Provide the [X, Y] coordinate of the cell's center where the given text is located.  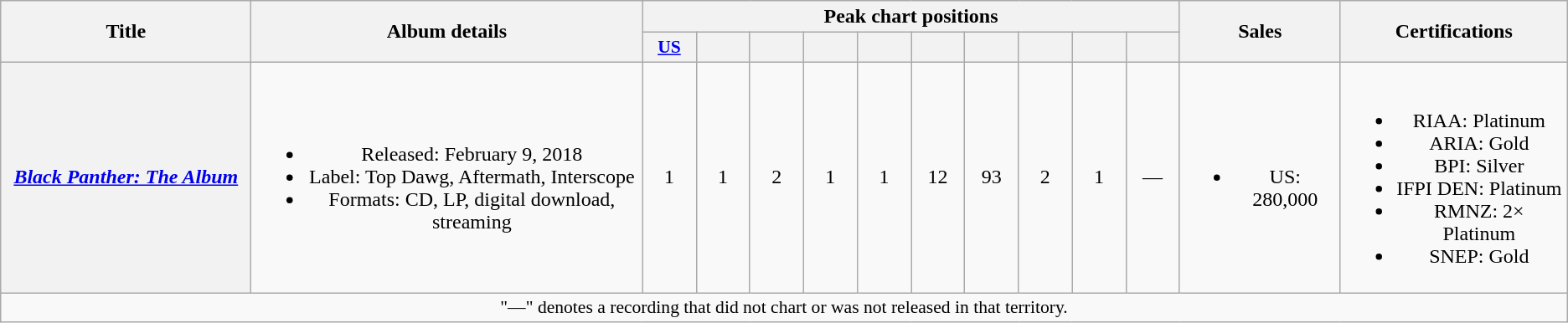
93 [992, 177]
12 [938, 177]
Sales [1260, 32]
US [669, 48]
"—" denotes a recording that did not chart or was not released in that territory. [784, 308]
Title [126, 32]
US: 280,000 [1260, 177]
Released: February 9, 2018Label: Top Dawg, Aftermath, InterscopeFormats: CD, LP, digital download, streaming [447, 177]
Album details [447, 32]
Peak chart positions [911, 17]
— [1153, 177]
RIAA: PlatinumARIA: GoldBPI: SilverIFPI DEN: PlatinumRMNZ: 2× PlatinumSNEP: Gold [1454, 177]
Black Panther: The Album [126, 177]
Certifications [1454, 32]
